From the cell containing the given text, extract its center point as [X, Y] coordinate. 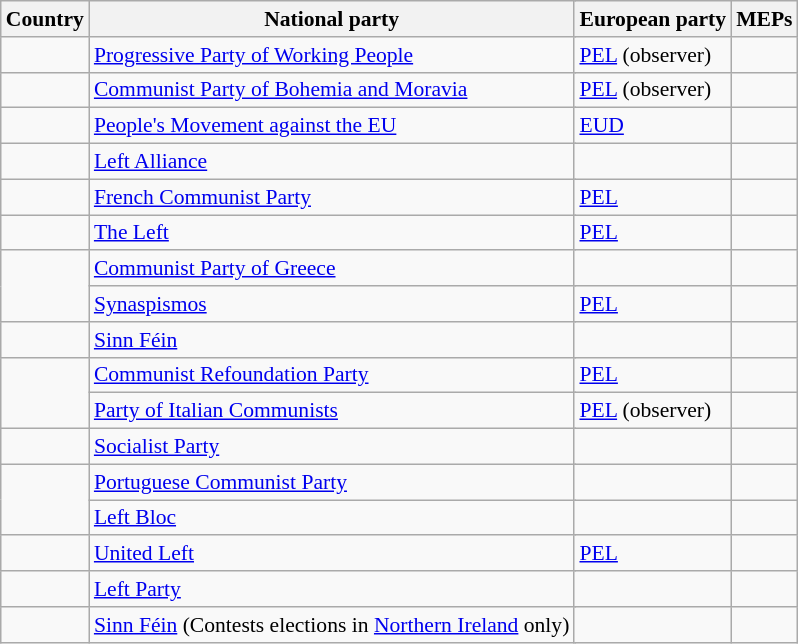
MEPs [764, 19]
Socialist Party [332, 447]
Portuguese Communist Party [332, 482]
Left Alliance [332, 162]
Left Party [332, 589]
European party [652, 19]
Progressive Party of Working People [332, 55]
French Communist Party [332, 197]
People's Movement against the EU [332, 126]
The Left [332, 233]
United Left [332, 554]
Communist Party of Greece [332, 269]
Sinn Féin (Contests elections in Northern Ireland only) [332, 625]
Communist Refoundation Party [332, 375]
Country [45, 19]
EUD [652, 126]
Sinn Féin [332, 340]
Party of Italian Communists [332, 411]
Communist Party of Bohemia and Moravia [332, 90]
Synaspismos [332, 304]
National party [332, 19]
Left Bloc [332, 518]
